Search for the cell housing the specified text and yield its (x, y) center coordinate. 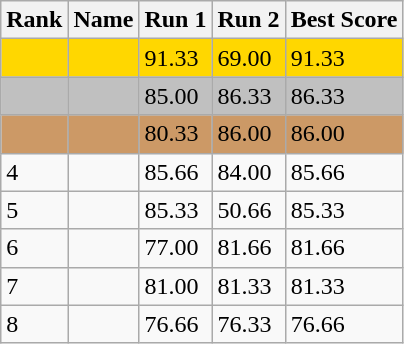
8 (34, 324)
85.00 (176, 96)
Best Score (344, 20)
7 (34, 286)
Run 1 (176, 20)
Name (104, 20)
84.00 (248, 172)
69.00 (248, 58)
80.33 (176, 134)
6 (34, 248)
4 (34, 172)
76.33 (248, 324)
50.66 (248, 210)
Rank (34, 20)
81.00 (176, 286)
5 (34, 210)
Run 2 (248, 20)
77.00 (176, 248)
